Capture the cell that displays the provided text and extract its [X, Y] central coordinate. 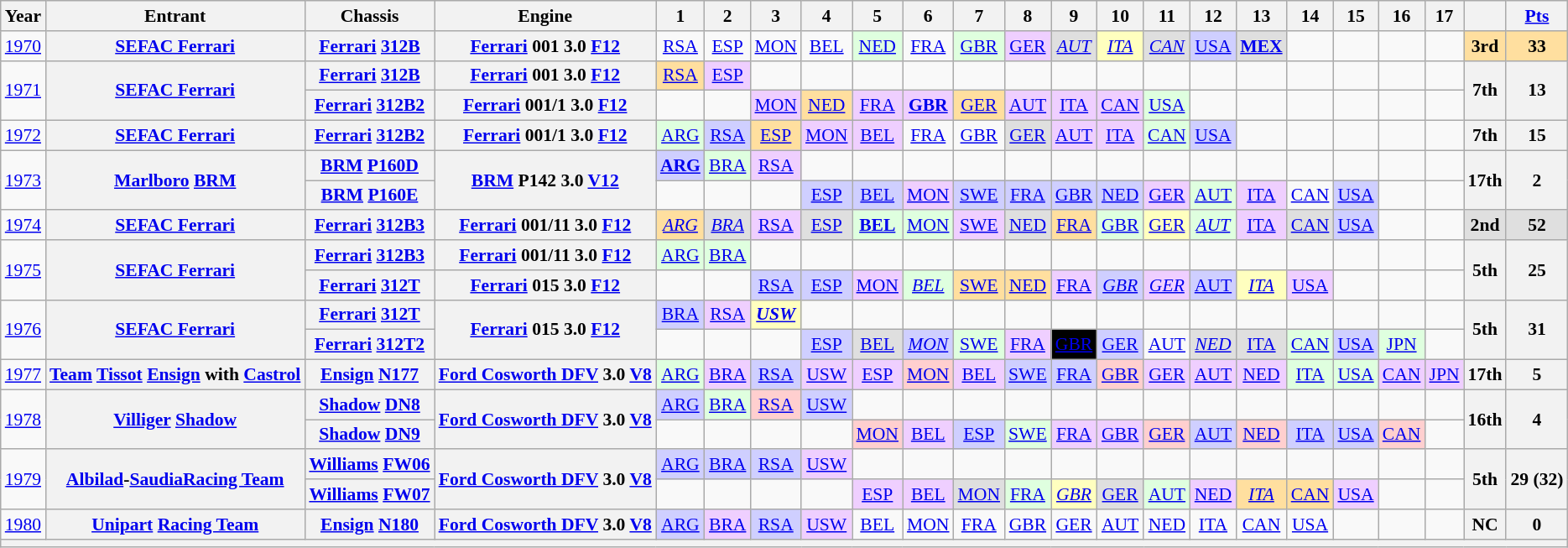
Year [23, 16]
33 [1537, 46]
NC [1485, 525]
17 [1444, 16]
1977 [23, 375]
1972 [23, 136]
1974 [23, 226]
BRM P142 3.0 V12 [545, 180]
1978 [23, 420]
Engine [545, 16]
1971 [23, 91]
BRM P160E [369, 196]
Team Tissot Ensign with Castrol [175, 375]
52 [1537, 226]
7 [980, 16]
Entrant [175, 16]
12 [1213, 16]
Shadow DN9 [369, 435]
31 [1537, 329]
0 [1537, 525]
Villiger Shadow [175, 420]
3 [775, 16]
1979 [23, 480]
11 [1167, 16]
Albilad-SaudiaRacing Team [175, 480]
1976 [23, 329]
1 [680, 16]
1973 [23, 180]
1970 [23, 46]
14 [1310, 16]
8 [1028, 16]
Shadow DN8 [369, 404]
Williams FW06 [369, 465]
3rd [1485, 46]
Williams FW07 [369, 494]
16th [1485, 420]
Pts [1537, 16]
Chassis [369, 16]
10 [1120, 16]
Marlboro BRM [175, 180]
1975 [23, 270]
16 [1402, 16]
Ensign N180 [369, 525]
1980 [23, 525]
Unipart Racing Team [175, 525]
9 [1074, 16]
Ferrari 312T2 [369, 345]
25 [1537, 270]
BRM P160D [369, 165]
2nd [1485, 226]
29 (32) [1537, 480]
6 [928, 16]
MEX [1261, 46]
Ensign N177 [369, 375]
